Locate the cell with the specified text and output its [X, Y] center coordinate. 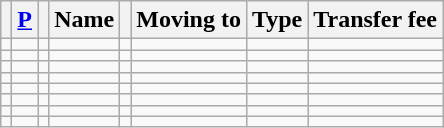
Type [276, 20]
Name [84, 20]
Moving to [189, 20]
Transfer fee [376, 20]
P [25, 20]
